Return the [x, y] coordinate for the center point of the cell that contains the specified text.  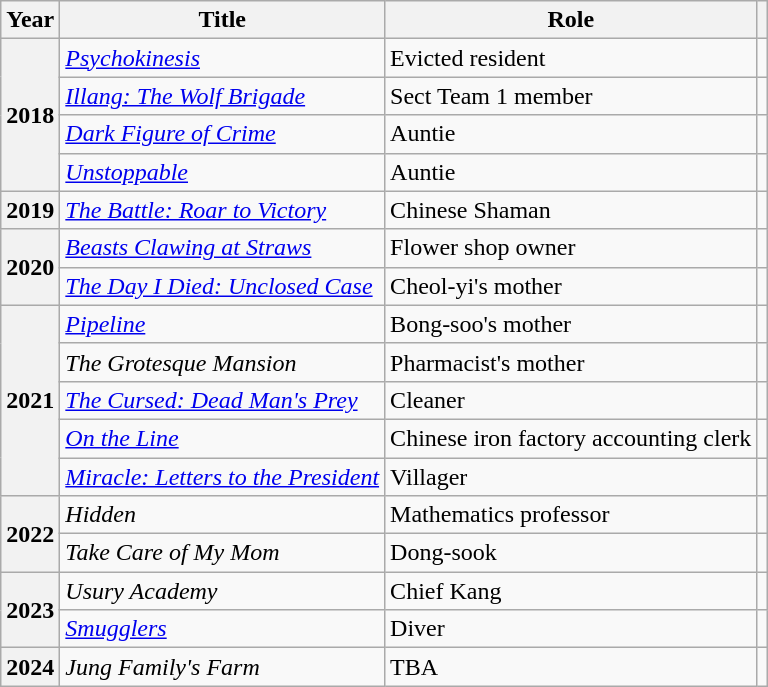
2019 [30, 210]
Villager [571, 477]
Take Care of My Mom [222, 553]
Beasts Clawing at Straws [222, 248]
Unstoppable [222, 172]
Role [571, 20]
2022 [30, 534]
2021 [30, 400]
The Grotesque Mansion [222, 362]
2023 [30, 610]
2020 [30, 267]
Diver [571, 629]
On the Line [222, 438]
The Day I Died: Unclosed Case [222, 286]
Chinese Shaman [571, 210]
Chief Kang [571, 591]
Mathematics professor [571, 515]
2018 [30, 115]
Pipeline [222, 324]
Cheol-yi's mother [571, 286]
Title [222, 20]
Smugglers [222, 629]
Cleaner [571, 400]
Dong-sook [571, 553]
2024 [30, 667]
Hidden [222, 515]
Sect Team 1 member [571, 96]
Dark Figure of Crime [222, 134]
Psychokinesis [222, 58]
Chinese iron factory accounting clerk [571, 438]
Illang: The Wolf Brigade [222, 96]
Bong-soo's mother [571, 324]
TBA [571, 667]
Year [30, 20]
Jung Family's Farm [222, 667]
Usury Academy [222, 591]
Evicted resident [571, 58]
The Cursed: Dead Man's Prey [222, 400]
Miracle: Letters to the President [222, 477]
Flower shop owner [571, 248]
The Battle: Roar to Victory [222, 210]
Pharmacist's mother [571, 362]
